Pinpoint the cell where the given text exists, returning its [X, Y] midpoint coordinate. 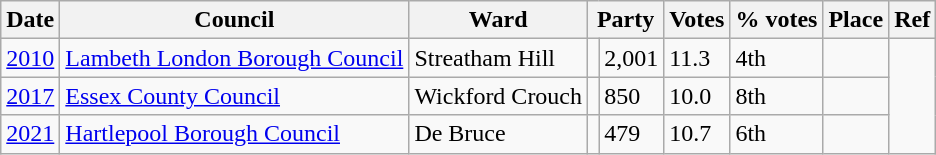
Votes [697, 20]
De Bruce [498, 134]
Lambeth London Borough Council [234, 58]
% votes [776, 20]
Ward [498, 20]
Hartlepool Borough Council [234, 134]
Streatham Hill [498, 58]
10.0 [697, 96]
2010 [30, 58]
8th [776, 96]
10.7 [697, 134]
Council [234, 20]
11.3 [697, 58]
6th [776, 134]
850 [632, 96]
Wickford Crouch [498, 96]
Party [626, 20]
4th [776, 58]
2,001 [632, 58]
2021 [30, 134]
Place [856, 20]
Essex County Council [234, 96]
2017 [30, 96]
Date [30, 20]
Ref [912, 20]
479 [632, 134]
